Search for the cell housing the specified text and yield its (X, Y) center coordinate. 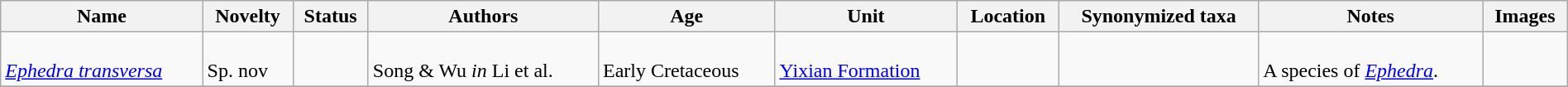
Yixian Formation (866, 60)
Early Cretaceous (686, 60)
Synonymized taxa (1159, 17)
Notes (1371, 17)
Name (102, 17)
Authors (483, 17)
Unit (866, 17)
Sp. nov (248, 60)
Status (331, 17)
Song & Wu in Li et al. (483, 60)
Ephedra transversa (102, 60)
Age (686, 17)
Images (1525, 17)
A species of Ephedra. (1371, 60)
Location (1008, 17)
Novelty (248, 17)
